Search for the cell housing the specified text and yield its (x, y) center coordinate. 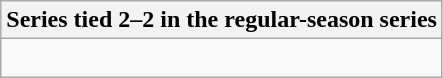
Series tied 2–2 in the regular-season series (222, 20)
